Locate the cell with the specified text and output its [x, y] center coordinate. 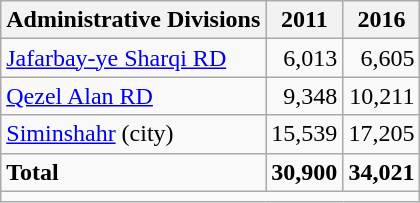
2011 [304, 20]
Siminshahr (city) [134, 134]
10,211 [382, 96]
Total [134, 172]
6,013 [304, 58]
2016 [382, 20]
6,605 [382, 58]
Jafarbay-ye Sharqi RD [134, 58]
Qezel Alan RD [134, 96]
34,021 [382, 172]
30,900 [304, 172]
9,348 [304, 96]
17,205 [382, 134]
15,539 [304, 134]
Administrative Divisions [134, 20]
